Identify which cell holds the provided text, then report its [x, y] central coordinate. 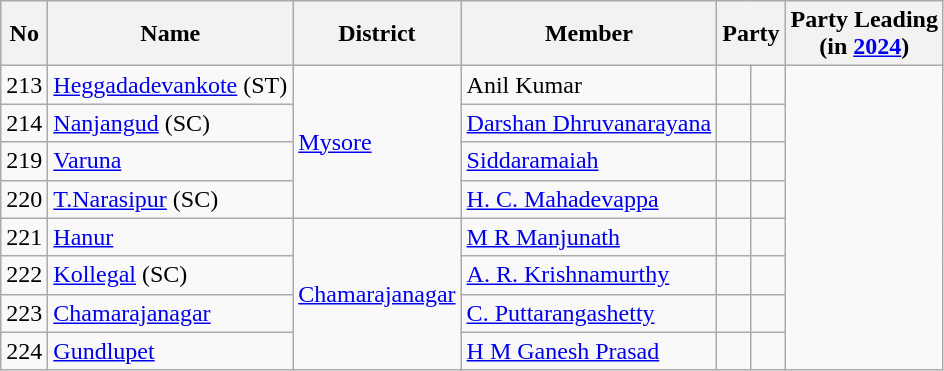
224 [24, 351]
Member [589, 34]
Siddaramaiah [589, 161]
223 [24, 313]
H M Ganesh Prasad [589, 351]
M R Manjunath [589, 237]
Darshan Dhruvanarayana [589, 123]
221 [24, 237]
Party [751, 34]
T.Narasipur (SC) [170, 199]
Kollegal (SC) [170, 275]
214 [24, 123]
District [377, 34]
Gundlupet [170, 351]
Hanur [170, 237]
Nanjangud (SC) [170, 123]
A. R. Krishnamurthy [589, 275]
222 [24, 275]
H. C. Mahadevappa [589, 199]
No [24, 34]
220 [24, 199]
Varuna [170, 161]
219 [24, 161]
Mysore [377, 142]
Heggadadevankote (ST) [170, 85]
Name [170, 34]
213 [24, 85]
C. Puttarangashetty [589, 313]
Anil Kumar [589, 85]
Party Leading(in 2024) [864, 34]
